Determine the (x, y) coordinate at the center of the cell enclosing the given text.  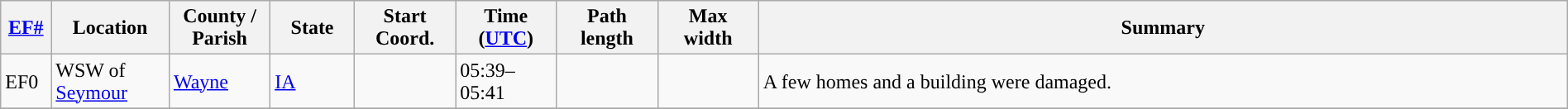
Location (111, 28)
EF# (26, 28)
A few homes and a building were damaged. (1163, 81)
WSW of Seymour (111, 81)
Wayne (219, 81)
Summary (1163, 28)
Path length (607, 28)
State (313, 28)
Max width (708, 28)
County / Parish (219, 28)
IA (313, 81)
Start Coord. (404, 28)
EF0 (26, 81)
05:39–05:41 (506, 81)
Time (UTC) (506, 28)
